Identify which cell holds the provided text, then report its [X, Y] central coordinate. 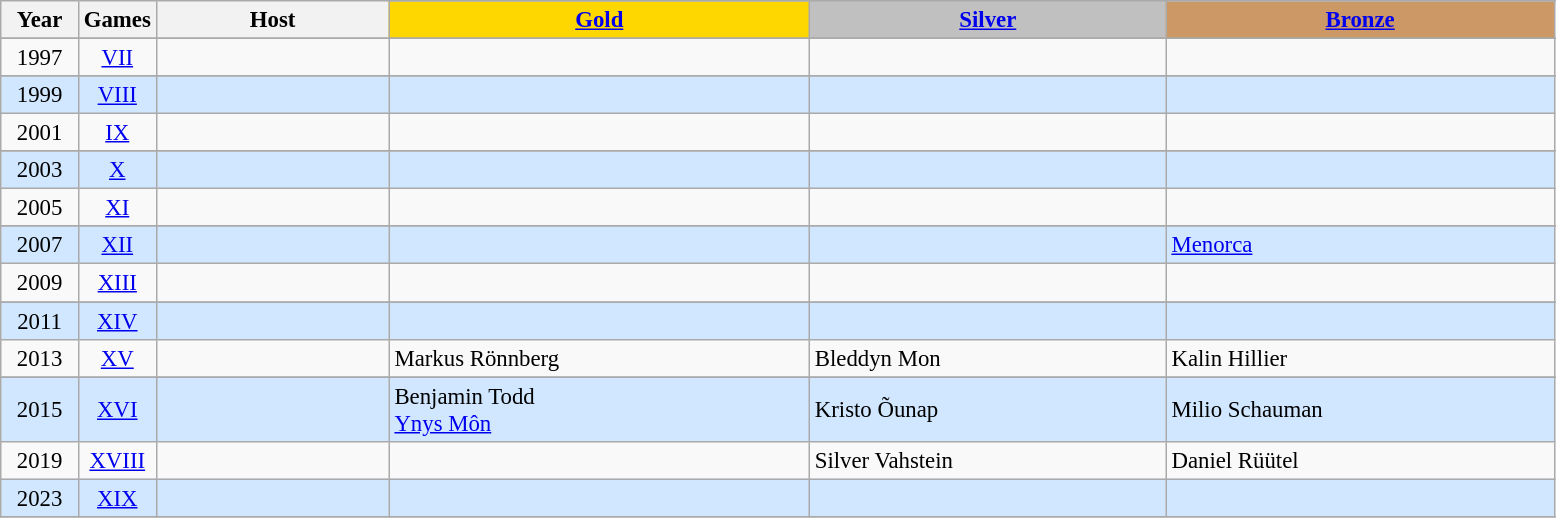
Milio Schauman [1360, 410]
Silver [988, 20]
VII [117, 58]
2005 [40, 208]
2009 [40, 283]
2003 [40, 170]
Kristo Õunap [988, 410]
2001 [40, 133]
Benjamin Todd Ynys Môn [599, 410]
Host [272, 20]
XI [117, 208]
1997 [40, 58]
Kalin Hillier [1360, 358]
XIX [117, 498]
VIII [117, 95]
Daniel Rüütel [1360, 460]
Year [40, 20]
1999 [40, 95]
IX [117, 133]
2007 [40, 245]
2011 [40, 321]
X [117, 170]
2013 [40, 358]
2015 [40, 410]
XVIII [117, 460]
2023 [40, 498]
XIII [117, 283]
XIV [117, 321]
Gold [599, 20]
Menorca [1360, 245]
XV [117, 358]
XVI [117, 410]
Bronze [1360, 20]
Games [117, 20]
Markus Rönnberg [599, 358]
XII [117, 245]
2019 [40, 460]
Bleddyn Mon [988, 358]
Silver Vahstein [988, 460]
